Find where the given text appears and provide that cell's center as (x, y) coordinate. 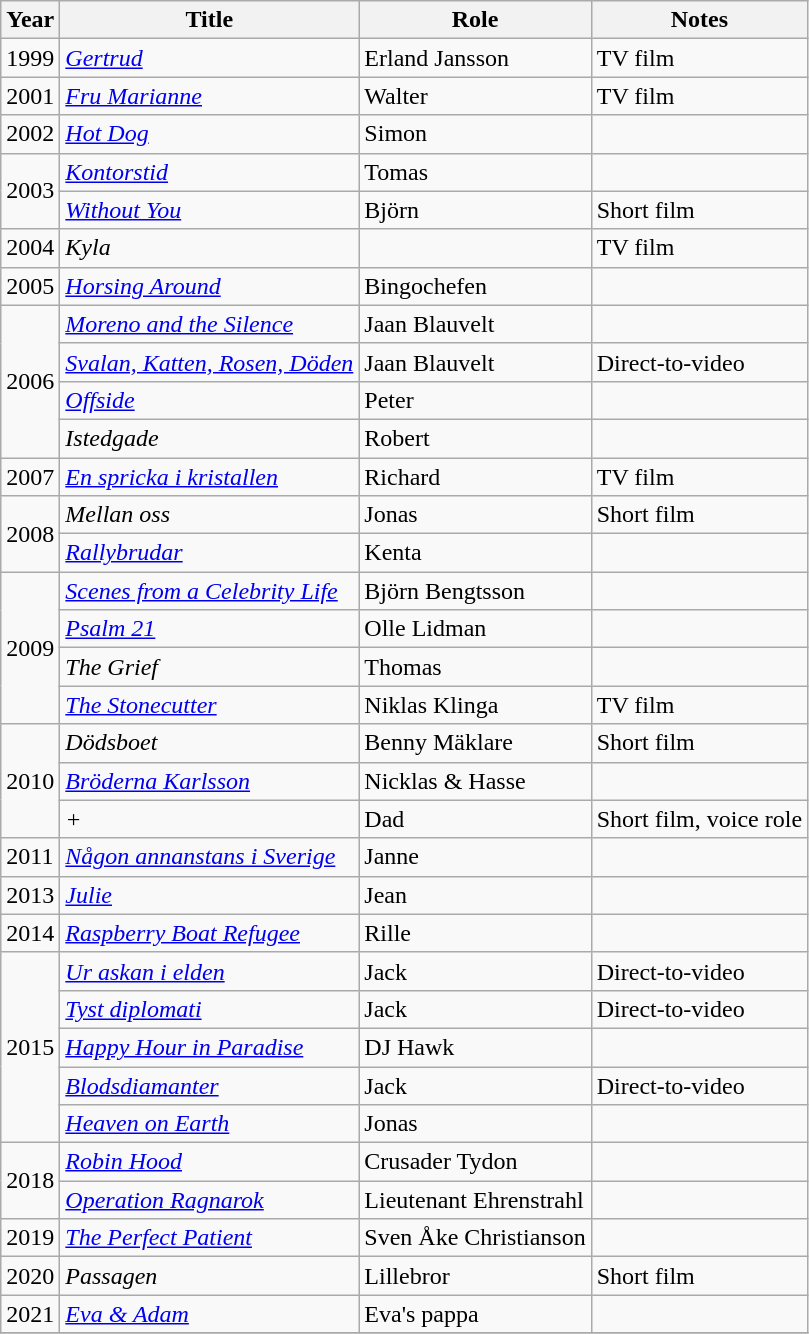
2004 (30, 248)
2009 (30, 648)
Mellan oss (210, 515)
Lieutenant Ehrenstrahl (475, 1200)
Dad (475, 819)
The Perfect Patient (210, 1238)
Ur askan i elden (210, 971)
Tyst diplomati (210, 1009)
Eva & Adam (210, 1314)
2020 (30, 1276)
2015 (30, 1047)
2002 (30, 134)
Role (475, 20)
+ (210, 819)
DJ Hawk (475, 1047)
Simon (475, 134)
Offside (210, 400)
The Stonecutter (210, 705)
Crusader Tydon (475, 1162)
2003 (30, 191)
Bingochefen (475, 286)
Kenta (475, 553)
2001 (30, 96)
Heaven on Earth (210, 1124)
Robin Hood (210, 1162)
1999 (30, 58)
Without You (210, 210)
2013 (30, 895)
Short film, voice role (699, 819)
Tomas (475, 172)
2006 (30, 381)
Jean (475, 895)
2005 (30, 286)
Sven Åke Christianson (475, 1238)
The Grief (210, 667)
Kontorstid (210, 172)
Moreno and the Silence (210, 324)
Raspberry Boat Refugee (210, 933)
Olle Lidman (475, 629)
Passagen (210, 1276)
Istedgade (210, 438)
2010 (30, 781)
Björn Bengtsson (475, 591)
Title (210, 20)
Kyla (210, 248)
Thomas (475, 667)
Rille (475, 933)
Erland Jansson (475, 58)
Dödsboet (210, 743)
Walter (475, 96)
2008 (30, 534)
Robert (475, 438)
Bröderna Karlsson (210, 781)
Operation Ragnarok (210, 1200)
2014 (30, 933)
Year (30, 20)
2021 (30, 1314)
Fru Marianne (210, 96)
2011 (30, 857)
En spricka i kristallen (210, 477)
Eva's pappa (475, 1314)
Benny Mäklare (475, 743)
Gertrud (210, 58)
Björn (475, 210)
2018 (30, 1181)
Peter (475, 400)
Janne (475, 857)
Nicklas & Hasse (475, 781)
Julie (210, 895)
Blodsdiamanter (210, 1085)
Horsing Around (210, 286)
Notes (699, 20)
Svalan, Katten, Rosen, Döden (210, 362)
Happy Hour in Paradise (210, 1047)
Scenes from a Celebrity Life (210, 591)
Niklas Klinga (475, 705)
Lillebror (475, 1276)
2007 (30, 477)
Någon annanstans i Sverige (210, 857)
Rallybrudar (210, 553)
Hot Dog (210, 134)
Psalm 21 (210, 629)
Richard (475, 477)
2019 (30, 1238)
